Extract the (X, Y) coordinate from the center of the cell holding the provided text.  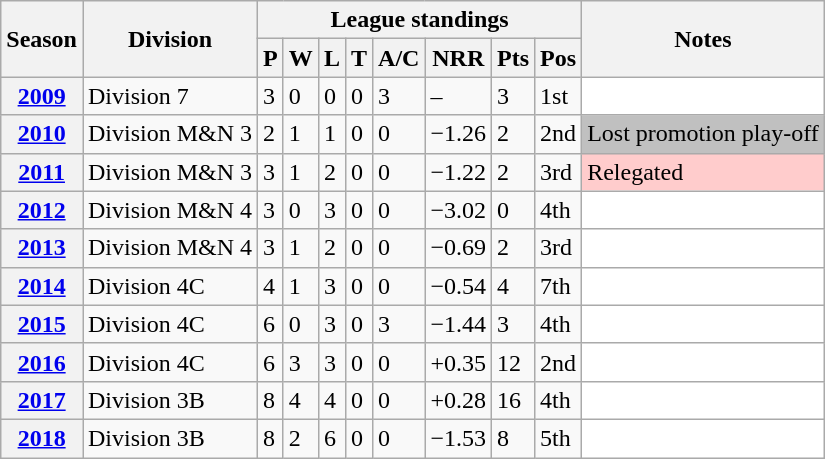
2013 (42, 248)
+0.35 (458, 362)
Relegated (704, 172)
NRR (458, 58)
12 (514, 362)
Lost promotion play-off (704, 134)
16 (514, 400)
−3.02 (458, 210)
T (358, 58)
5th (558, 438)
Season (42, 39)
−1.53 (458, 438)
−1.44 (458, 324)
1st (558, 96)
+0.28 (458, 400)
L (332, 58)
2018 (42, 438)
2012 (42, 210)
−0.69 (458, 248)
2009 (42, 96)
2011 (42, 172)
−1.22 (458, 172)
7th (558, 286)
Division (170, 39)
A/C (399, 58)
P (271, 58)
−1.26 (458, 134)
Pts (514, 58)
Division 7 (170, 96)
League standings (420, 20)
W (300, 58)
2014 (42, 286)
– (458, 96)
−0.54 (458, 286)
2017 (42, 400)
2010 (42, 134)
Notes (704, 39)
2016 (42, 362)
2015 (42, 324)
Pos (558, 58)
